Scan for the cell matching the given text and deliver its [x, y] coordinate at center. 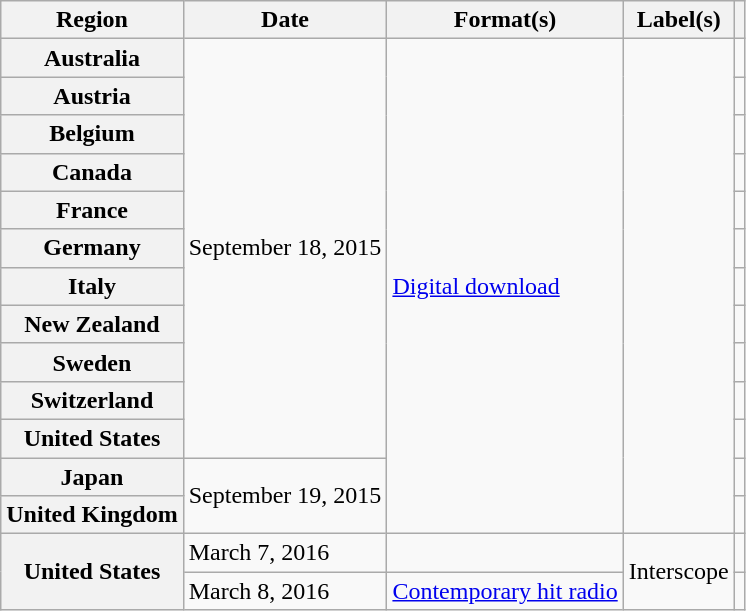
Australia [92, 58]
Canada [92, 172]
Italy [92, 286]
Contemporary hit radio [505, 591]
France [92, 210]
September 18, 2015 [285, 248]
Switzerland [92, 400]
Region [92, 20]
Date [285, 20]
Interscope [678, 572]
Digital download [505, 286]
March 8, 2016 [285, 591]
Label(s) [678, 20]
New Zealand [92, 324]
September 19, 2015 [285, 496]
Austria [92, 96]
Japan [92, 477]
Germany [92, 248]
March 7, 2016 [285, 553]
United Kingdom [92, 515]
Belgium [92, 134]
Format(s) [505, 20]
Sweden [92, 362]
